Scan for the cell matching the given text and deliver its [x, y] coordinate at center. 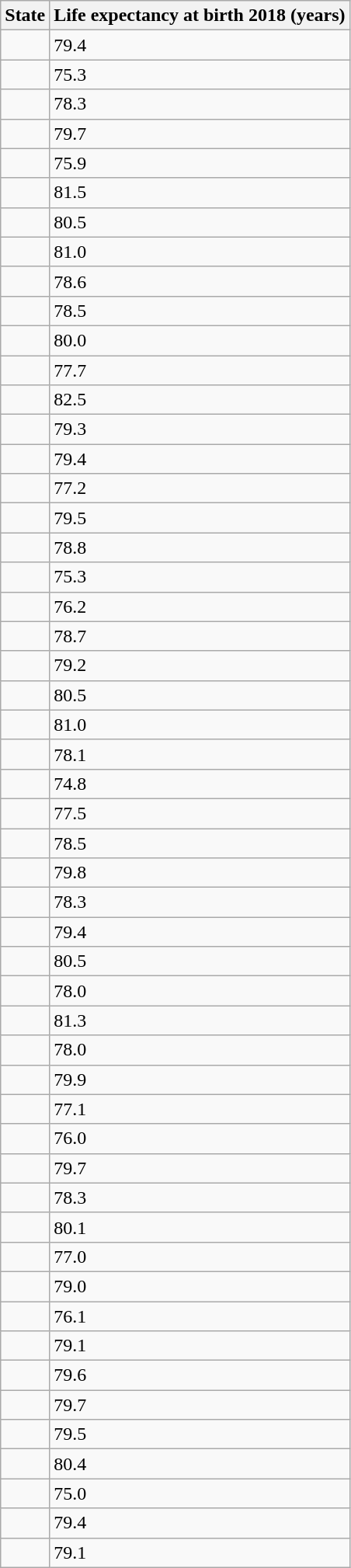
76.0 [200, 1139]
79.6 [200, 1375]
77.0 [200, 1257]
77.5 [200, 813]
Life expectancy at birth 2018 (years) [200, 16]
80.4 [200, 1464]
81.3 [200, 1020]
79.3 [200, 429]
76.2 [200, 607]
77.1 [200, 1109]
75.0 [200, 1493]
82.5 [200, 400]
80.0 [200, 340]
75.9 [200, 163]
74.8 [200, 784]
79.8 [200, 873]
78.6 [200, 281]
80.1 [200, 1227]
76.1 [200, 1316]
77.7 [200, 370]
79.9 [200, 1080]
78.1 [200, 754]
79.0 [200, 1286]
State [25, 16]
78.8 [200, 548]
78.7 [200, 636]
81.5 [200, 193]
79.2 [200, 666]
77.2 [200, 488]
